Search for the cell housing the specified text and yield its [X, Y] center coordinate. 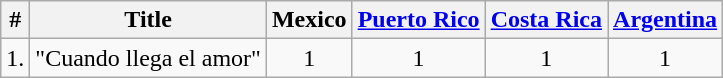
Costa Rica [546, 20]
1. [16, 58]
Mexico [309, 20]
"Cuando llega el amor" [148, 58]
Puerto Rico [418, 20]
Argentina [666, 20]
Title [148, 20]
# [16, 20]
